Output the [x, y] coordinate of the center of the cell containing the given text.  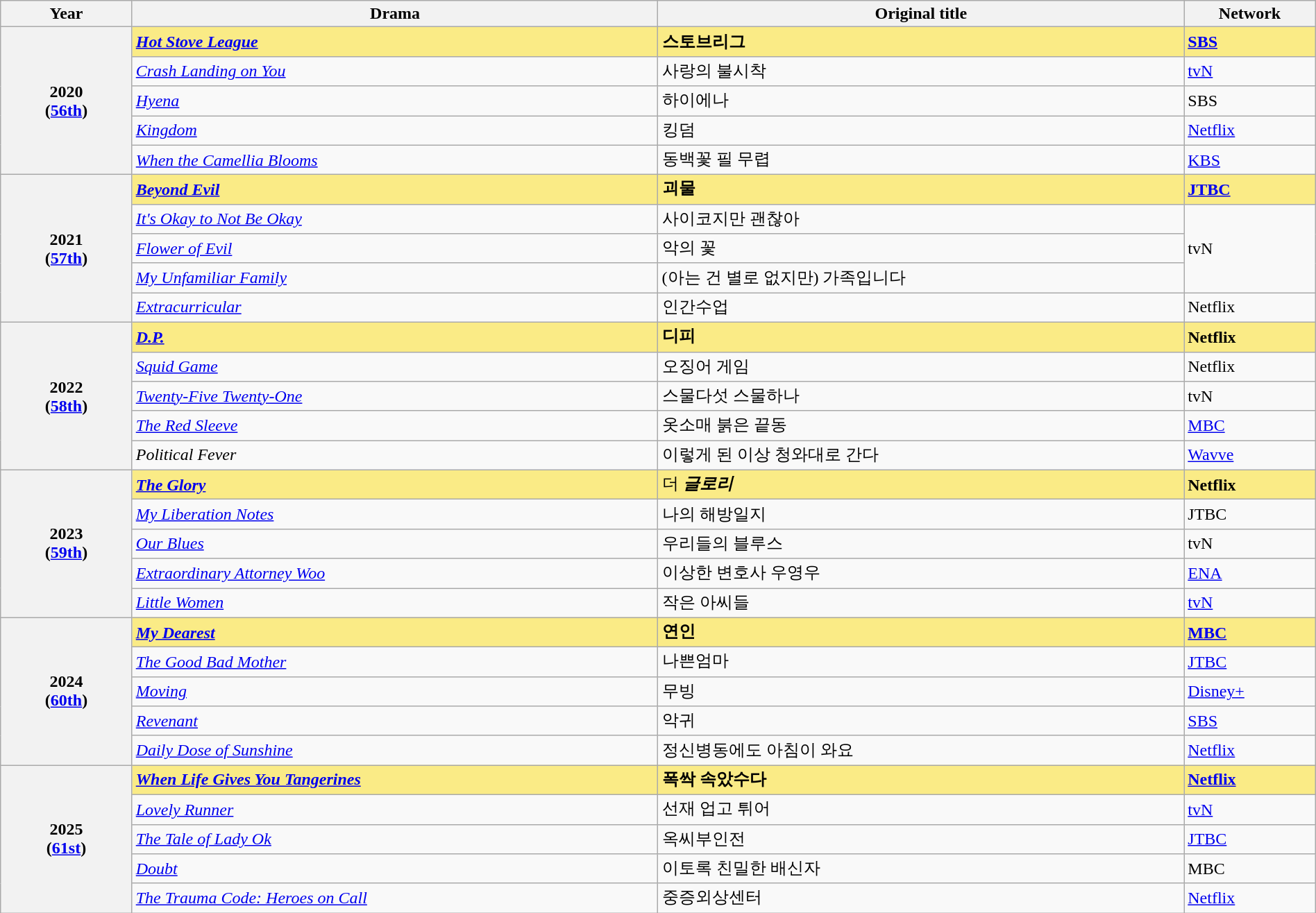
My Unfamiliar Family [395, 278]
스물다섯 스물하나 [921, 397]
선재 업고 튀어 [921, 809]
The Good Bad Mother [395, 662]
정신병동에도 아침이 와요 [921, 751]
Doubt [395, 869]
2022(58th) [67, 395]
Extracurricular [395, 308]
The Red Sleeve [395, 426]
Political Fever [395, 455]
Our Blues [395, 544]
괴물 [921, 190]
우리들의 블루스 [921, 544]
Wavve [1249, 455]
Kingdom [395, 130]
하이에나 [921, 101]
사랑의 불시착 [921, 71]
When Life Gives You Tangerines [395, 780]
Lovely Runner [395, 809]
Moving [395, 691]
Extraordinary Attorney Woo [395, 573]
스토브리그 [921, 42]
Daily Dose of Sunshine [395, 751]
Crash Landing on You [395, 71]
Flower of Evil [395, 248]
Original title [921, 14]
When the Camellia Blooms [395, 160]
연인 [921, 633]
2023(59th) [67, 544]
인간수업 [921, 308]
2020(56th) [67, 101]
Revenant [395, 722]
The Trauma Code: Heroes on Call [395, 898]
My Dearest [395, 633]
KBS [1249, 160]
Disney+ [1249, 691]
Hot Stove League [395, 42]
동백꽃 필 무렵 [921, 160]
D.P. [395, 337]
2024(60th) [67, 691]
킹덤 [921, 130]
오징어 게임 [921, 366]
옷소매 붉은 끝동 [921, 426]
이렇게 된 이상 청와대로 간다 [921, 455]
이토록 친밀한 배신자 [921, 869]
Squid Game [395, 366]
Little Women [395, 604]
Year [67, 14]
이상한 변호사 우영우 [921, 573]
Network [1249, 14]
It's Okay to Not Be Okay [395, 219]
Beyond Evil [395, 190]
나쁜엄마 [921, 662]
폭싹 속았수다 [921, 780]
(아는 건 별로 없지만) 가족입니다 [921, 278]
2025(61st) [67, 839]
더 글로리 [921, 484]
2021(57th) [67, 248]
Drama [395, 14]
작은 아씨들 [921, 604]
악귀 [921, 722]
옥씨부인전 [921, 839]
Hyena [395, 101]
The Glory [395, 484]
Twenty-Five Twenty-One [395, 397]
나의 해방일지 [921, 515]
My Liberation Notes [395, 515]
무빙 [921, 691]
The Tale of Lady Ok [395, 839]
디피 [921, 337]
ENA [1249, 573]
악의 꽃 [921, 248]
사이코지만 괜찮아 [921, 219]
중증외상센터 [921, 898]
